Detect which cell encompasses the target text, then output its [X, Y] center coordinate. 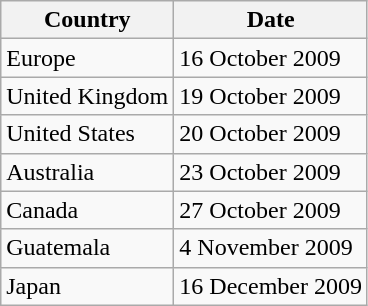
United Kingdom [88, 96]
Guatemala [88, 248]
19 October 2009 [271, 96]
23 October 2009 [271, 172]
Country [88, 20]
Japan [88, 286]
Europe [88, 58]
Australia [88, 172]
27 October 2009 [271, 210]
16 December 2009 [271, 286]
Date [271, 20]
Canada [88, 210]
20 October 2009 [271, 134]
16 October 2009 [271, 58]
4 November 2009 [271, 248]
United States [88, 134]
